For the text-containing cell, return its midpoint in [X, Y] coordinate format. 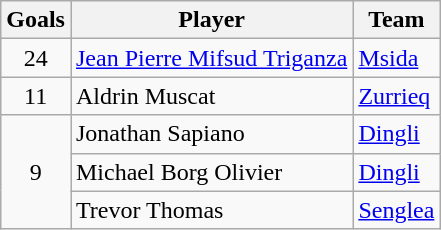
Michael Borg Olivier [211, 172]
Team [396, 20]
11 [36, 96]
9 [36, 172]
Zurrieq [396, 96]
Player [211, 20]
Msida [396, 58]
Aldrin Muscat [211, 96]
Jonathan Sapiano [211, 134]
Trevor Thomas [211, 210]
Goals [36, 20]
24 [36, 58]
Senglea [396, 210]
Jean Pierre Mifsud Triganza [211, 58]
